Return the [X, Y] coordinate for the center point of the cell that contains the specified text.  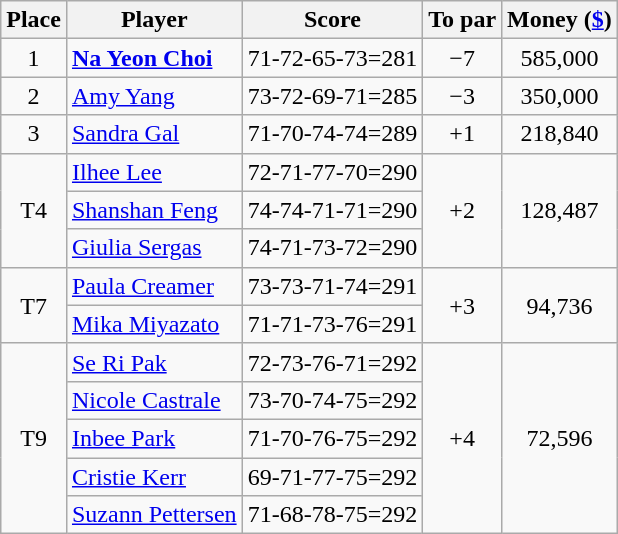
3 [34, 134]
94,736 [560, 305]
Se Ri Pak [154, 362]
74-74-71-71=290 [332, 210]
69-71-77-75=292 [332, 477]
72-71-77-70=290 [332, 172]
73-72-69-71=285 [332, 96]
Amy Yang [154, 96]
71-70-74-74=289 [332, 134]
128,487 [560, 210]
73-73-71-74=291 [332, 286]
72-73-76-71=292 [332, 362]
74-71-73-72=290 [332, 248]
+3 [462, 305]
+4 [462, 438]
71-71-73-76=291 [332, 324]
Money ($) [560, 20]
Nicole Castrale [154, 400]
218,840 [560, 134]
Cristie Kerr [154, 477]
Na Yeon Choi [154, 58]
−3 [462, 96]
−7 [462, 58]
Place [34, 20]
Player [154, 20]
Ilhee Lee [154, 172]
Paula Creamer [154, 286]
+1 [462, 134]
Mika Miyazato [154, 324]
71-70-76-75=292 [332, 438]
T9 [34, 438]
T4 [34, 210]
2 [34, 96]
To par [462, 20]
350,000 [560, 96]
Giulia Sergas [154, 248]
Sandra Gal [154, 134]
Shanshan Feng [154, 210]
585,000 [560, 58]
Inbee Park [154, 438]
Suzann Pettersen [154, 515]
Score [332, 20]
1 [34, 58]
T7 [34, 305]
72,596 [560, 438]
+2 [462, 210]
73-70-74-75=292 [332, 400]
71-72-65-73=281 [332, 58]
71-68-78-75=292 [332, 515]
